Output the [x, y] coordinate of the center of the cell containing the given text.  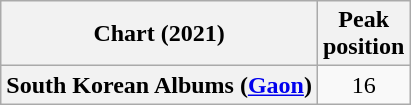
Chart (2021) [160, 34]
Peakposition [363, 34]
South Korean Albums (Gaon) [160, 85]
16 [363, 85]
